Identify which cell holds the provided text, then report its [x, y] central coordinate. 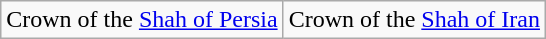
Crown of the Shah of Persia [142, 20]
Crown of the Shah of Iran [414, 20]
